Determine the [x, y] coordinate at the center of the cell enclosing the given text.  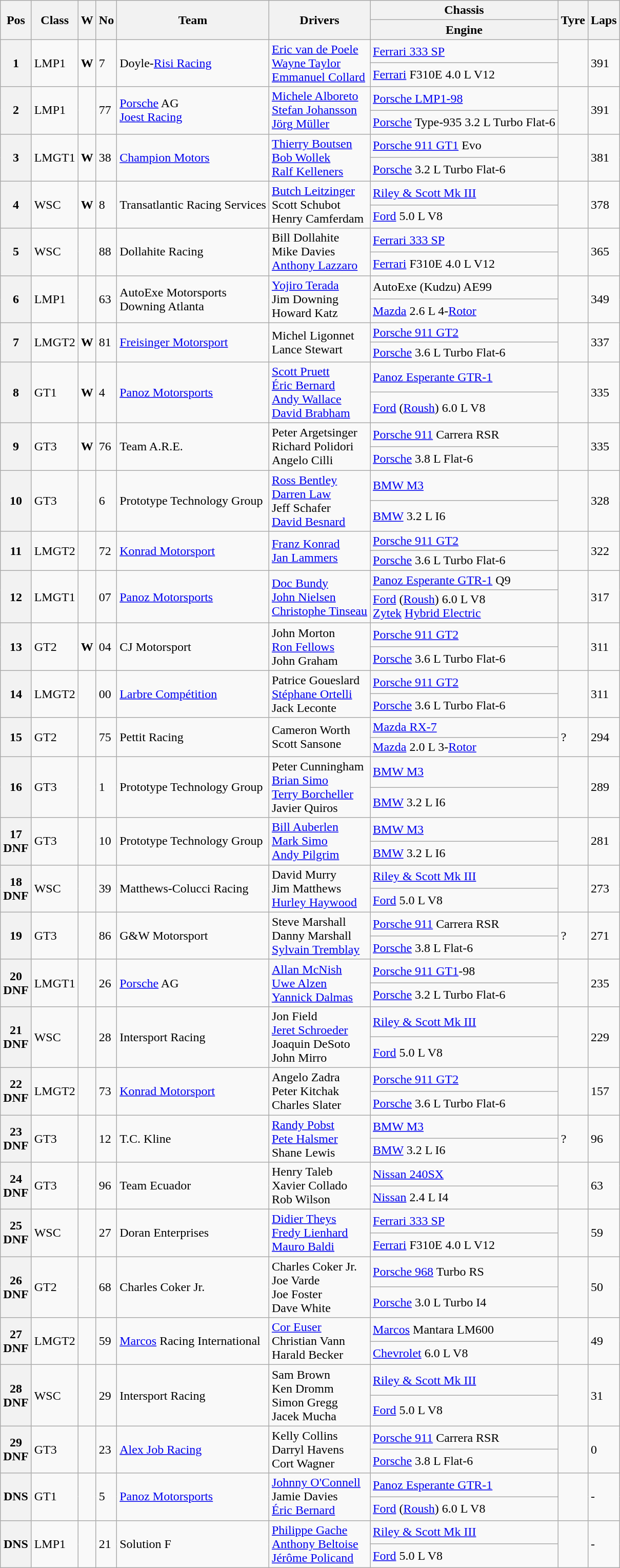
G&W Motorsport [193, 936]
Mazda RX-7 [465, 727]
3 [16, 157]
Doran Enterprises [193, 1233]
Randy Pobst Pete Halsmer Shane Lewis [319, 1139]
365 [604, 252]
13 [16, 647]
26DNF [16, 1287]
Henry Taleb Xavier Collado Rob Wilson [319, 1186]
04 [106, 647]
281 [604, 841]
88 [106, 252]
Thierry Boutsen Bob Wollek Ralf Kelleners [319, 157]
77 [106, 110]
23 [106, 1450]
229 [604, 1037]
349 [604, 299]
Bill Dollahite Mike Davies Anthony Lazzaro [319, 252]
Johnny O'Connell Jamie Davies Éric Bernard [319, 1497]
Bill Auberlen Mark Simo Andy Pilgrim [319, 841]
Jon Field Jeret Schroeder Joaquin DeSoto John Mirro [319, 1037]
Dollahite Racing [193, 252]
317 [604, 597]
11 [16, 551]
Marcos Mantara LM600 [465, 1329]
00 [106, 694]
Doyle-Risi Racing [193, 63]
Porsche AG Joest Racing [193, 110]
72 [106, 551]
322 [604, 551]
Pos [16, 20]
Matthews-Colucci Racing [193, 888]
Steve Marshall Danny Marshall Sylvain Tremblay [319, 936]
27DNF [16, 1341]
21DNF [16, 1037]
17DNF [16, 841]
378 [604, 205]
Freisinger Motorsport [193, 342]
AutoExe (Kudzu) AE99 [465, 287]
Porsche 968 Turbo RS [465, 1272]
75 [106, 737]
23DNF [16, 1139]
Porsche 911 GT1-98 [465, 971]
Drivers [319, 20]
Yojiro Terada Jim Downing Howard Katz [319, 299]
Larbre Compétition [193, 694]
Class [54, 20]
381 [604, 157]
Engine [465, 30]
337 [604, 342]
Kelly Collins Darryl Havens Cort Wagner [319, 1450]
273 [604, 888]
Michele Alboreto Stefan Johansson Jörg Müller [319, 110]
Cameron Worth Scott Sansone [319, 737]
29DNF [16, 1450]
Butch Leitzinger Scott Schubot Henry Camferdam [319, 205]
18DNF [16, 888]
39 [106, 888]
Angelo Zadra Peter Kitchak Charles Slater [319, 1091]
David Murry Jim Matthews Hurley Haywood [319, 888]
Porsche 3.0 L Turbo I4 [465, 1302]
Transatlantic Racing Services [193, 205]
26 [106, 983]
328 [604, 501]
50 [604, 1287]
27 [106, 1233]
Charles Coker Jr. Joe Varde Joe Foster Dave White [319, 1287]
Chevrolet 6.0 L V8 [465, 1353]
John Morton Ron Fellows John Graham [319, 647]
CJ Motorsport [193, 647]
Peter Argetsinger Richard Polidori Angelo Cilli [319, 446]
235 [604, 983]
Marcos Racing International [193, 1341]
73 [106, 1091]
Pettit Racing [193, 737]
AutoExe Motorsports Downing Atlanta [193, 299]
Scott Pruett Éric Bernard Andy Wallace David Brabham [319, 392]
25DNF [16, 1233]
Porsche LMP1-98 [465, 98]
Peter Cunningham Brian Simo Terry Borcheller Javier Quiros [319, 787]
Tyre [573, 20]
T.C. Kline [193, 1139]
Ford (Roush) 6.0 L V8Zytek Hybrid Electric [465, 606]
28DNF [16, 1395]
Didier Theys Fredy Lienhard Mauro Baldi [319, 1233]
Michel Ligonnet Lance Stewart [319, 342]
No [106, 20]
22DNF [16, 1091]
Champion Motors [193, 157]
Charles Coker Jr. [193, 1287]
07 [106, 597]
Laps [604, 20]
Porsche 911 GT1 Evo [465, 146]
Ross Bentley Darren Law Jeff Schafer David Besnard [319, 501]
24DNF [16, 1186]
Cor Euser Christian Vann Harald Becker [319, 1341]
2 [16, 110]
Alex Job Racing [193, 1450]
294 [604, 737]
38 [106, 157]
9 [16, 446]
Allan McNish Uwe Alzen Yannick Dalmas [319, 983]
Panoz Esperante GTR-1 Q9 [465, 580]
28 [106, 1037]
271 [604, 936]
Team [193, 20]
15 [16, 737]
86 [106, 936]
Philippe Gache Anthony Beltoise Jérôme Policand [319, 1544]
76 [106, 446]
14 [16, 694]
Sam Brown Ken Dromm Simon Gregg Jacek Mucha [319, 1395]
Porsche AG [193, 983]
Solution F [193, 1544]
31 [604, 1395]
Patrice Goueslard Stéphane Ortelli Jack Leconte [319, 694]
Team Ecuador [193, 1186]
Nissan 240SX [465, 1174]
Team A.R.E. [193, 446]
Porsche Type-935 3.2 L Turbo Flat-6 [465, 122]
Franz Konrad Jan Lammers [319, 551]
Chassis [465, 10]
289 [604, 787]
Nissan 2.4 L I4 [465, 1198]
49 [604, 1341]
19 [16, 936]
20DNF [16, 983]
16 [16, 787]
Mazda 2.0 L 3-Rotor [465, 747]
Doc Bundy John Nielsen Christophe Tinseau [319, 597]
21 [106, 1544]
Mazda 2.6 L 4-Rotor [465, 311]
81 [106, 342]
68 [106, 1287]
Eric van de Poele Wayne Taylor Emmanuel Collard [319, 63]
29 [106, 1395]
0 [604, 1450]
157 [604, 1091]
